For the text-containing cell, return its midpoint in [X, Y] coordinate format. 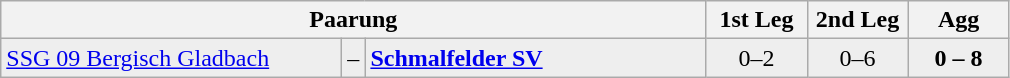
2nd Leg [858, 20]
SSG 09 Bergisch Gladbach [172, 58]
Paarung [354, 20]
– [354, 58]
0–2 [756, 58]
1st Leg [756, 20]
Schmalfelder SV [536, 58]
Agg [958, 20]
0–6 [858, 58]
0 – 8 [958, 58]
